Extract the [x, y] coordinate from the center of the cell holding the provided text.  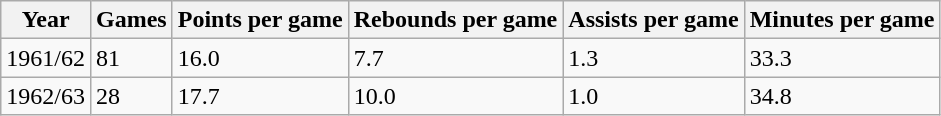
1961/62 [46, 58]
16.0 [260, 58]
Minutes per game [842, 20]
1.3 [654, 58]
Games [131, 20]
10.0 [456, 96]
Year [46, 20]
Rebounds per game [456, 20]
1962/63 [46, 96]
81 [131, 58]
17.7 [260, 96]
34.8 [842, 96]
1.0 [654, 96]
Points per game [260, 20]
Assists per game [654, 20]
7.7 [456, 58]
28 [131, 96]
33.3 [842, 58]
